For the text-containing cell, return its midpoint in [X, Y] coordinate format. 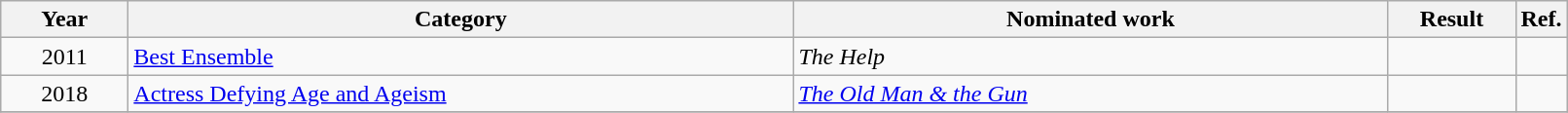
Category [461, 19]
The Old Man & the Gun [1090, 94]
The Help [1090, 56]
Best Ensemble [461, 56]
Ref. [1542, 19]
Nominated work [1090, 19]
Year [64, 19]
2011 [64, 56]
Result [1452, 19]
Actress Defying Age and Ageism [461, 94]
2018 [64, 94]
